Search for the cell housing the specified text and yield its [X, Y] center coordinate. 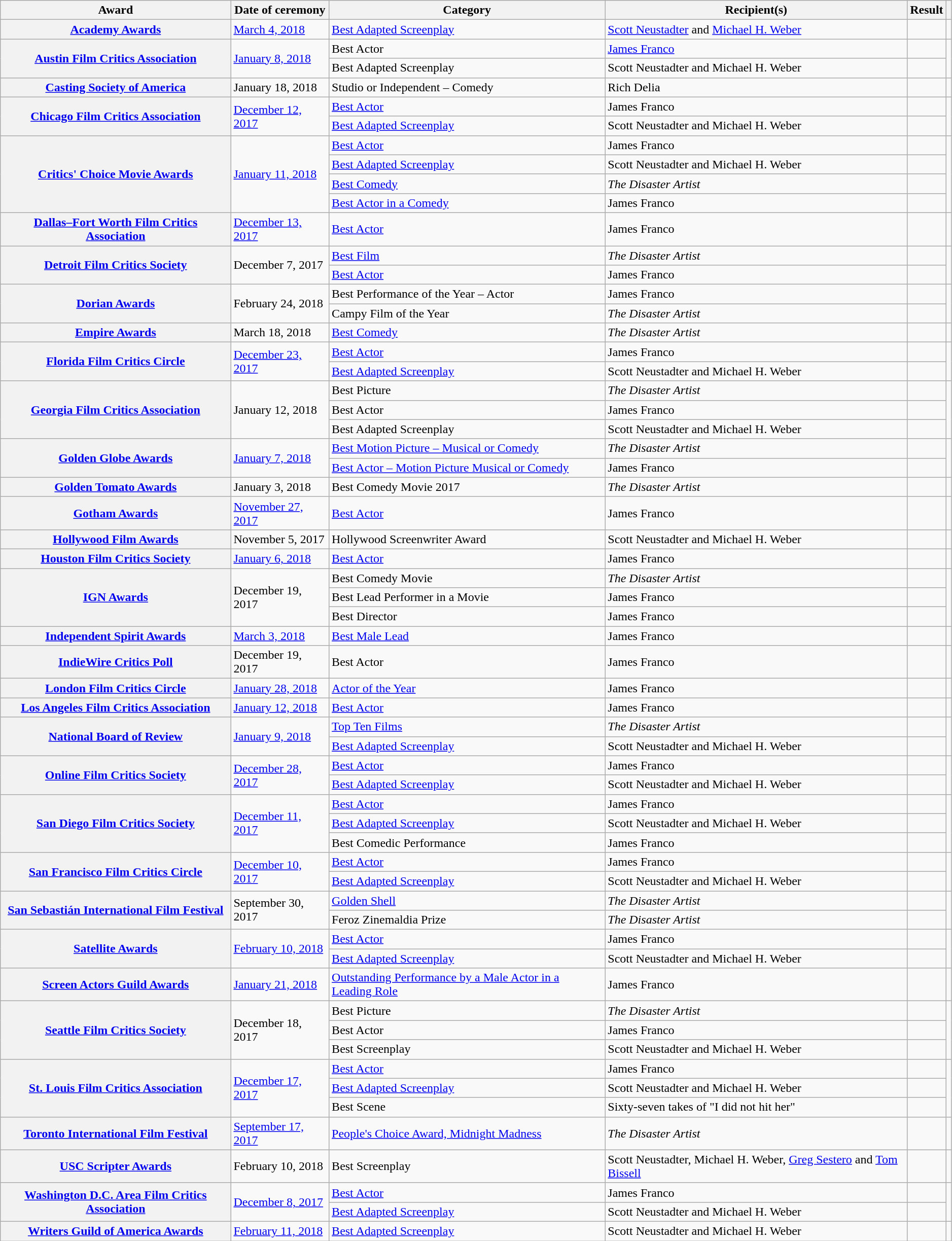
December 17, 2017 [280, 1088]
Feroz Zinemaldia Prize [467, 920]
Gotham Awards [116, 513]
USC Scripter Awards [116, 1166]
December 28, 2017 [280, 775]
Writers Guild of America Awards [116, 1231]
People's Choice Award, Midnight Madness [467, 1133]
Golden Globe Awards [116, 458]
San Sebastián International Film Festival [116, 910]
Online Film Critics Society [116, 775]
December 11, 2017 [280, 823]
December 8, 2017 [280, 1202]
December 10, 2017 [280, 871]
September 17, 2017 [280, 1133]
Award [116, 10]
Independent Spirit Awards [116, 636]
Detroit Film Critics Society [116, 265]
Outstanding Performance by a Male Actor in a Leading Role [467, 985]
Screen Actors Guild Awards [116, 985]
IGN Awards [116, 597]
Hollywood Film Awards [116, 539]
Scott Neustadter, Michael H. Weber, Greg Sestero and Tom Bissell [756, 1166]
Los Angeles Film Critics Association [116, 707]
Best Scene [467, 1107]
January 6, 2018 [280, 558]
Hollywood Screenwriter Award [467, 539]
Washington D.C. Area Film Critics Association [116, 1202]
Recipient(s) [756, 10]
Category [467, 10]
February 24, 2018 [280, 304]
Dorian Awards [116, 304]
March 3, 2018 [280, 636]
Date of ceremony [280, 10]
January 21, 2018 [280, 985]
Dallas–Fort Worth Film Critics Association [116, 229]
January 28, 2018 [280, 688]
March 4, 2018 [280, 29]
Actor of the Year [467, 688]
January 3, 2018 [280, 487]
January 8, 2018 [280, 58]
Golden Tomato Awards [116, 487]
Academy Awards [116, 29]
January 18, 2018 [280, 87]
December 12, 2017 [280, 116]
Golden Shell [467, 900]
Best Film [467, 255]
December 7, 2017 [280, 265]
Critics' Choice Movie Awards [116, 174]
Result [927, 10]
January 11, 2018 [280, 174]
March 18, 2018 [280, 333]
National Board of Review [116, 736]
San Francisco Film Critics Circle [116, 871]
November 5, 2017 [280, 539]
San Diego Film Critics Society [116, 823]
Best Comedy Movie 2017 [467, 487]
September 30, 2017 [280, 910]
Best Comedic Performance [467, 842]
Houston Film Critics Society [116, 558]
Casting Society of America [116, 87]
December 18, 2017 [280, 1030]
Best Actor in a Comedy [467, 203]
Best Director [467, 617]
Florida Film Critics Circle [116, 362]
Best Performance of the Year – Actor [467, 294]
November 27, 2017 [280, 513]
Studio or Independent – Comedy [467, 87]
Top Ten Films [467, 727]
Best Actor – Motion Picture Musical or Comedy [467, 468]
St. Louis Film Critics Association [116, 1088]
Best Comedy Movie [467, 578]
Best Lead Performer in a Movie [467, 597]
January 9, 2018 [280, 736]
Austin Film Critics Association [116, 58]
Seattle Film Critics Society [116, 1030]
Best Male Lead [467, 636]
Empire Awards [116, 333]
December 23, 2017 [280, 362]
January 7, 2018 [280, 458]
Chicago Film Critics Association [116, 116]
Rich Delia [756, 87]
December 13, 2017 [280, 229]
Campy Film of the Year [467, 313]
IndieWire Critics Poll [116, 662]
Satellite Awards [116, 949]
Toronto International Film Festival [116, 1133]
February 11, 2018 [280, 1231]
Best Motion Picture – Musical or Comedy [467, 448]
London Film Critics Circle [116, 688]
Georgia Film Critics Association [116, 410]
Sixty-seven takes of "I did not hit her" [756, 1107]
